Detect which cell encompasses the target text, then output its (x, y) center coordinate. 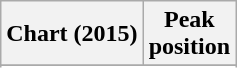
Peak position (189, 34)
Chart (2015) (72, 34)
